Capture the cell that displays the provided text and extract its [X, Y] central coordinate. 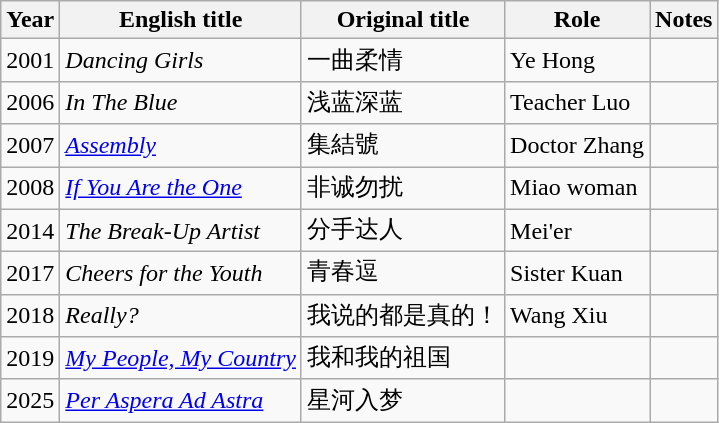
Assembly [181, 146]
2006 [30, 102]
集結號 [402, 146]
Teacher Luo [578, 102]
2018 [30, 316]
2008 [30, 188]
Mei'er [578, 230]
Sister Kuan [578, 274]
English title [181, 20]
星河入梦 [402, 400]
2017 [30, 274]
一曲柔情 [402, 60]
Dancing Girls [181, 60]
Really? [181, 316]
我和我的祖国 [402, 358]
浅蓝深蓝 [402, 102]
Cheers for the Youth [181, 274]
Miao woman [578, 188]
2007 [30, 146]
2025 [30, 400]
Wang Xiu [578, 316]
Notes [684, 20]
If You Are the One [181, 188]
2014 [30, 230]
Doctor Zhang [578, 146]
分手达人 [402, 230]
My People, My Country [181, 358]
Per Aspera Ad Astra [181, 400]
The Break-Up Artist [181, 230]
Original title [402, 20]
2001 [30, 60]
In The Blue [181, 102]
我说的都是真的！ [402, 316]
非诚勿扰 [402, 188]
Year [30, 20]
Role [578, 20]
青春逗 [402, 274]
Ye Hong [578, 60]
2019 [30, 358]
